Find where the given text appears and provide that cell's center as (x, y) coordinate. 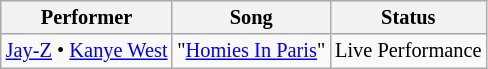
"Homies In Paris" (251, 51)
Status (408, 17)
Performer (87, 17)
Song (251, 17)
Jay-Z • Kanye West (87, 51)
Live Performance (408, 51)
